Detect which cell encompasses the target text, then output its [X, Y] center coordinate. 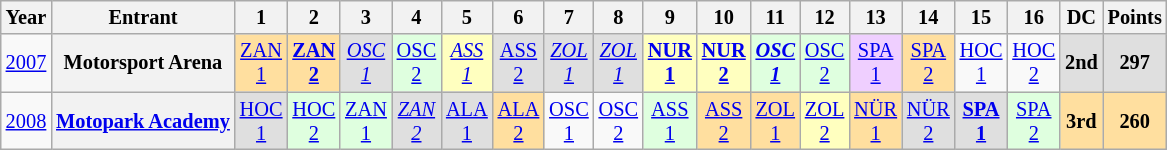
15 [982, 17]
13 [876, 17]
4 [416, 17]
ALA2 [519, 121]
Year [26, 17]
ZOL2 [824, 121]
12 [824, 17]
NUR1 [670, 63]
6 [519, 17]
ALA1 [467, 121]
Points [1135, 17]
2008 [26, 121]
11 [776, 17]
NÜR1 [876, 121]
260 [1135, 121]
NUR2 [724, 63]
8 [618, 17]
14 [928, 17]
Motopark Academy [143, 121]
2nd [1082, 63]
NÜR2 [928, 121]
2 [314, 17]
3 [366, 17]
1 [262, 17]
9 [670, 17]
7 [568, 17]
DC [1082, 17]
10 [724, 17]
16 [1034, 17]
297 [1135, 63]
Entrant [143, 17]
Motorsport Arena [143, 63]
2007 [26, 63]
3rd [1082, 121]
5 [467, 17]
